Determine the [x, y] coordinate at the center of the cell enclosing the given text.  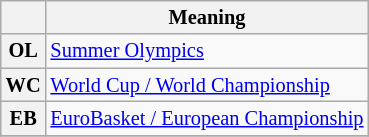
OL [24, 51]
EuroBasket / European Championship [208, 118]
World Cup / World Championship [208, 85]
Meaning [208, 17]
WC [24, 85]
Summer Olympics [208, 51]
EB [24, 118]
